Return (X, Y) of the center of cell containing provided text 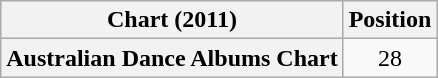
Australian Dance Albums Chart (172, 58)
28 (390, 58)
Chart (2011) (172, 20)
Position (390, 20)
